Find where the given text appears and provide that cell's center as [X, Y] coordinate. 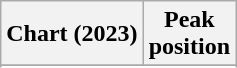
Chart (2023) [72, 34]
Peakposition [189, 34]
